Scan for the cell matching the given text and deliver its (X, Y) coordinate at center. 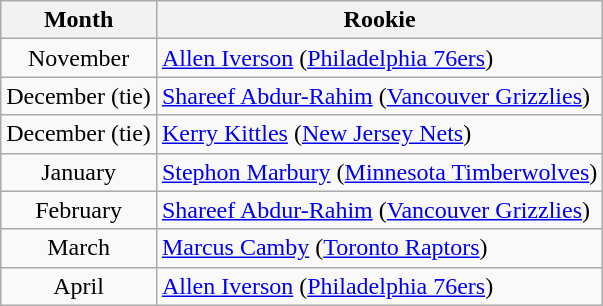
April (79, 286)
Kerry Kittles (New Jersey Nets) (379, 134)
Rookie (379, 20)
Month (79, 20)
November (79, 58)
February (79, 210)
January (79, 172)
Marcus Camby (Toronto Raptors) (379, 248)
March (79, 248)
Stephon Marbury (Minnesota Timberwolves) (379, 172)
